Detect which cell encompasses the target text, then output its (x, y) center coordinate. 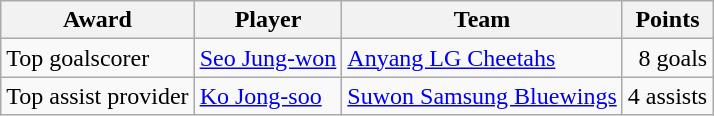
Team (482, 20)
Suwon Samsung Bluewings (482, 96)
Seo Jung-won (268, 58)
8 goals (667, 58)
Points (667, 20)
4 assists (667, 96)
Top assist provider (98, 96)
Award (98, 20)
Anyang LG Cheetahs (482, 58)
Ko Jong-soo (268, 96)
Top goalscorer (98, 58)
Player (268, 20)
